Extract the (x, y) coordinate from the center of the cell holding the provided text.  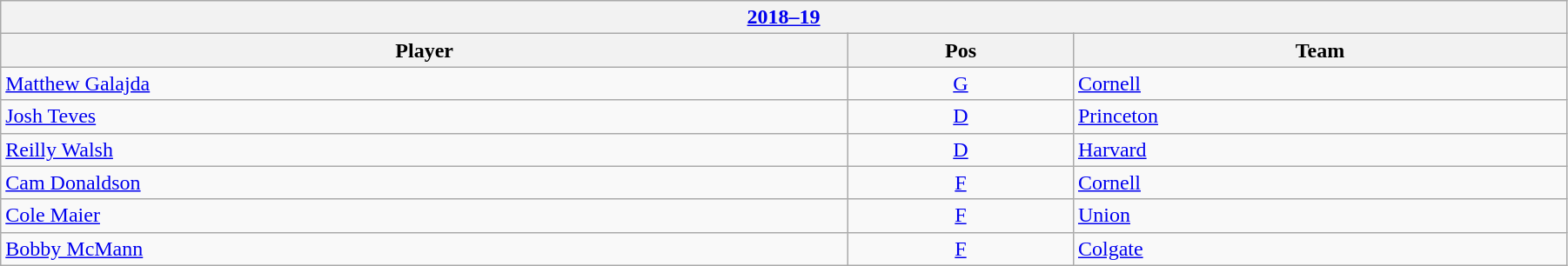
Princeton (1319, 116)
Josh Teves (425, 116)
Matthew Galajda (425, 83)
Colgate (1319, 249)
2018–19 (784, 17)
Reilly Walsh (425, 150)
Pos (961, 50)
Team (1319, 50)
Harvard (1319, 150)
Player (425, 50)
G (961, 83)
Cam Donaldson (425, 183)
Union (1319, 216)
Bobby McMann (425, 249)
Cole Maier (425, 216)
